For the text-containing cell, return its midpoint in (x, y) coordinate format. 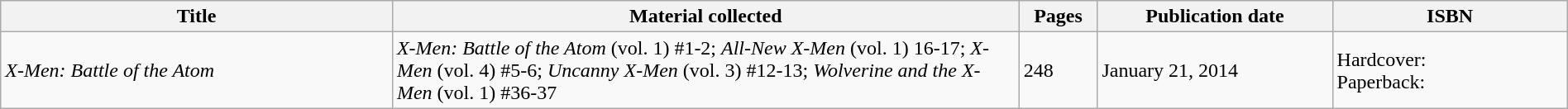
Title (197, 17)
248 (1059, 70)
Pages (1059, 17)
ISBN (1450, 17)
Material collected (705, 17)
Hardcover: Paperback: (1450, 70)
January 21, 2014 (1215, 70)
Publication date (1215, 17)
X-Men: Battle of the Atom (197, 70)
